Return the (X, Y) coordinate for the center point of the cell that contains the specified text.  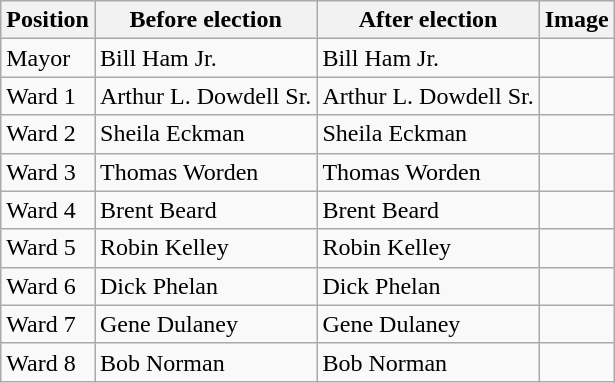
Ward 7 (48, 324)
Ward 3 (48, 172)
Ward 1 (48, 96)
After election (428, 20)
Ward 2 (48, 134)
Ward 8 (48, 362)
Position (48, 20)
Ward 4 (48, 210)
Ward 5 (48, 248)
Mayor (48, 58)
Before election (205, 20)
Ward 6 (48, 286)
Image (576, 20)
